Determine the [x, y] coordinate at the center of the cell enclosing the given text.  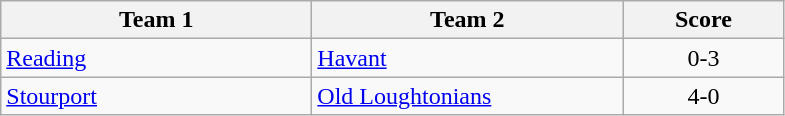
Havant [468, 58]
Stourport [156, 96]
Team 1 [156, 20]
Old Loughtonians [468, 96]
0-3 [704, 58]
Reading [156, 58]
Team 2 [468, 20]
Score [704, 20]
4-0 [704, 96]
